For the text-containing cell, return its midpoint in (X, Y) coordinate format. 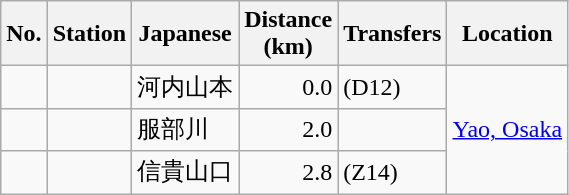
Location (508, 34)
No. (24, 34)
(D12) (392, 88)
Transfers (392, 34)
0.0 (288, 88)
Station (89, 34)
2.8 (288, 172)
2.0 (288, 130)
(Z14) (392, 172)
Yao, Osaka (508, 130)
河内山本 (186, 88)
Distance(km) (288, 34)
Japanese (186, 34)
服部川 (186, 130)
信貴山口 (186, 172)
